Find where the given text appears and provide that cell's center as [x, y] coordinate. 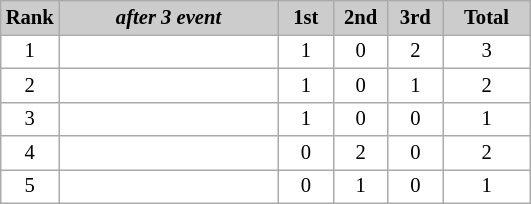
3rd [416, 17]
2nd [360, 17]
5 [30, 186]
4 [30, 153]
Rank [30, 17]
1st [306, 17]
Total [487, 17]
after 3 event [169, 17]
